Determine the (X, Y) coordinate at the center of the cell enclosing the given text.  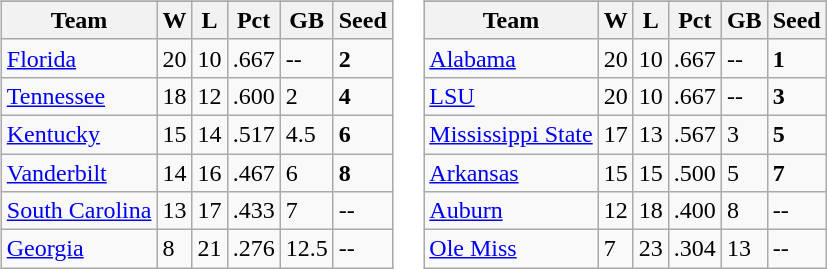
Mississippi State (511, 134)
.517 (254, 134)
Auburn (511, 211)
.567 (694, 134)
23 (650, 249)
Ole Miss (511, 249)
Kentucky (79, 134)
Florida (79, 58)
.500 (694, 173)
.276 (254, 249)
.304 (694, 249)
Arkansas (511, 173)
4 (362, 96)
South Carolina (79, 211)
.433 (254, 211)
LSU (511, 96)
16 (210, 173)
4.5 (306, 134)
1 (796, 58)
.400 (694, 211)
Georgia (79, 249)
.600 (254, 96)
21 (210, 249)
Alabama (511, 58)
Tennessee (79, 96)
.467 (254, 173)
Vanderbilt (79, 173)
12.5 (306, 249)
